Detect which cell encompasses the target text, then output its [X, Y] center coordinate. 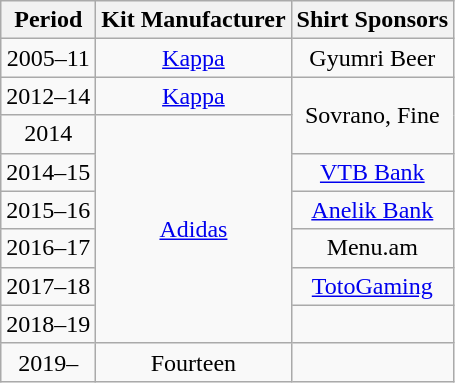
Gyumri Beer [372, 58]
Adidas [194, 229]
Kit Manufacturer [194, 20]
Anelik Bank [372, 210]
2014–15 [48, 172]
2017–18 [48, 286]
Fourteen [194, 362]
2018–19 [48, 324]
TotoGaming [372, 286]
2005–11 [48, 58]
2016–17 [48, 248]
Menu.am [372, 248]
Sovrano, Fine [372, 115]
2015–16 [48, 210]
Period [48, 20]
Shirt Sponsors [372, 20]
2012–14 [48, 96]
2014 [48, 134]
2019– [48, 362]
VTB Bank [372, 172]
